Find where the given text appears and provide that cell's center as [x, y] coordinate. 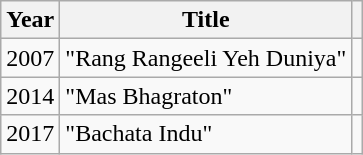
2014 [30, 96]
Year [30, 20]
Title [206, 20]
"Mas Bhagraton" [206, 96]
"Rang Rangeeli Yeh Duniya" [206, 58]
2007 [30, 58]
2017 [30, 134]
"Bachata Indu" [206, 134]
